Capture the cell that displays the provided text and extract its (x, y) central coordinate. 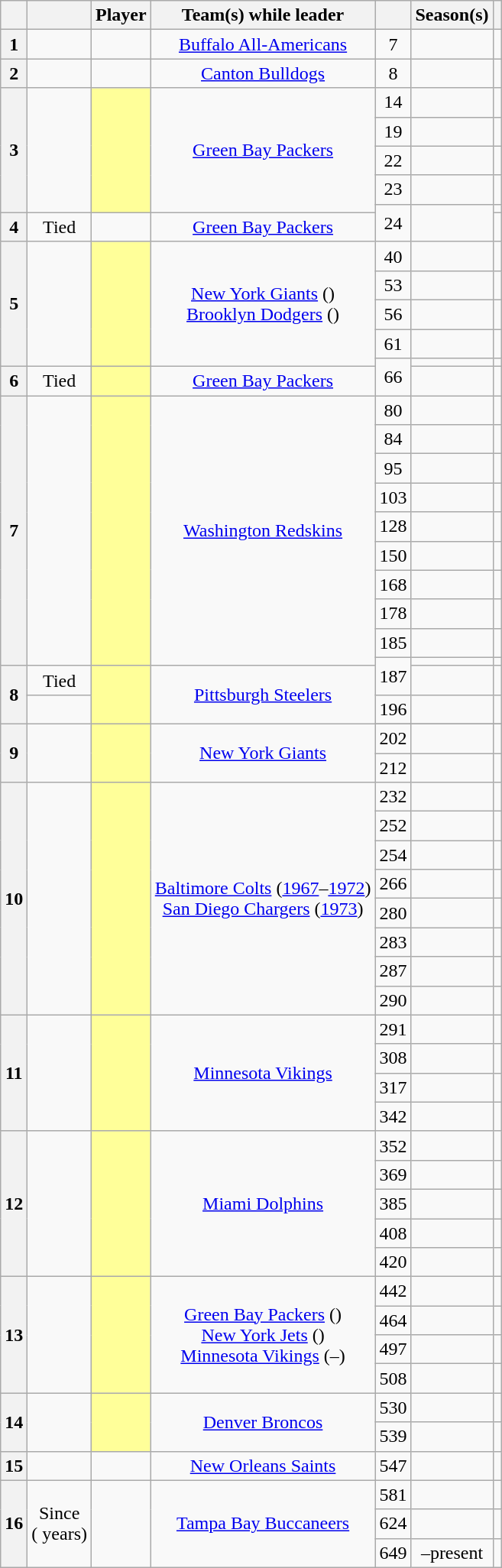
Team(s) while leader (263, 15)
442 (393, 1291)
420 (393, 1262)
252 (393, 826)
22 (393, 160)
Season(s) (452, 15)
13 (14, 1335)
Green Bay Packers ()New York Jets ()Minnesota Vikings (–) (263, 1335)
178 (393, 614)
581 (393, 1495)
352 (393, 1145)
202 (393, 738)
317 (393, 1087)
95 (393, 468)
Buffalo All-Americans (263, 44)
624 (393, 1524)
6 (14, 381)
Washington Redskins (263, 531)
530 (393, 1408)
280 (393, 913)
185 (393, 643)
254 (393, 855)
547 (393, 1466)
497 (393, 1349)
80 (393, 410)
385 (393, 1204)
Minnesota Vikings (263, 1073)
New York Giants () Brooklyn Dodgers () (263, 304)
16 (14, 1524)
103 (393, 497)
10 (14, 899)
196 (393, 709)
84 (393, 439)
15 (14, 1466)
24 (393, 223)
342 (393, 1116)
539 (393, 1437)
–present (452, 1553)
61 (393, 343)
Baltimore Colts (1967–1972)San Diego Chargers (1973) (263, 899)
Denver Broncos (263, 1422)
464 (393, 1320)
266 (393, 884)
128 (393, 526)
Tampa Bay Buccaneers (263, 1524)
287 (393, 971)
232 (393, 797)
150 (393, 556)
40 (393, 256)
4 (14, 227)
2 (14, 73)
Canton Bulldogs (263, 73)
Player (121, 15)
New Orleans Saints (263, 1466)
New York Giants (263, 753)
508 (393, 1378)
308 (393, 1058)
1 (14, 44)
53 (393, 285)
649 (393, 1553)
Since ( years) (60, 1524)
Pittsburgh Steelers (263, 695)
3 (14, 150)
19 (393, 131)
290 (393, 1000)
369 (393, 1174)
187 (393, 675)
56 (393, 314)
168 (393, 585)
291 (393, 1029)
5 (14, 304)
23 (393, 190)
11 (14, 1073)
408 (393, 1233)
283 (393, 942)
12 (14, 1204)
66 (393, 377)
9 (14, 753)
Miami Dolphins (263, 1204)
212 (393, 768)
